Return (x, y) of the center of cell containing provided text 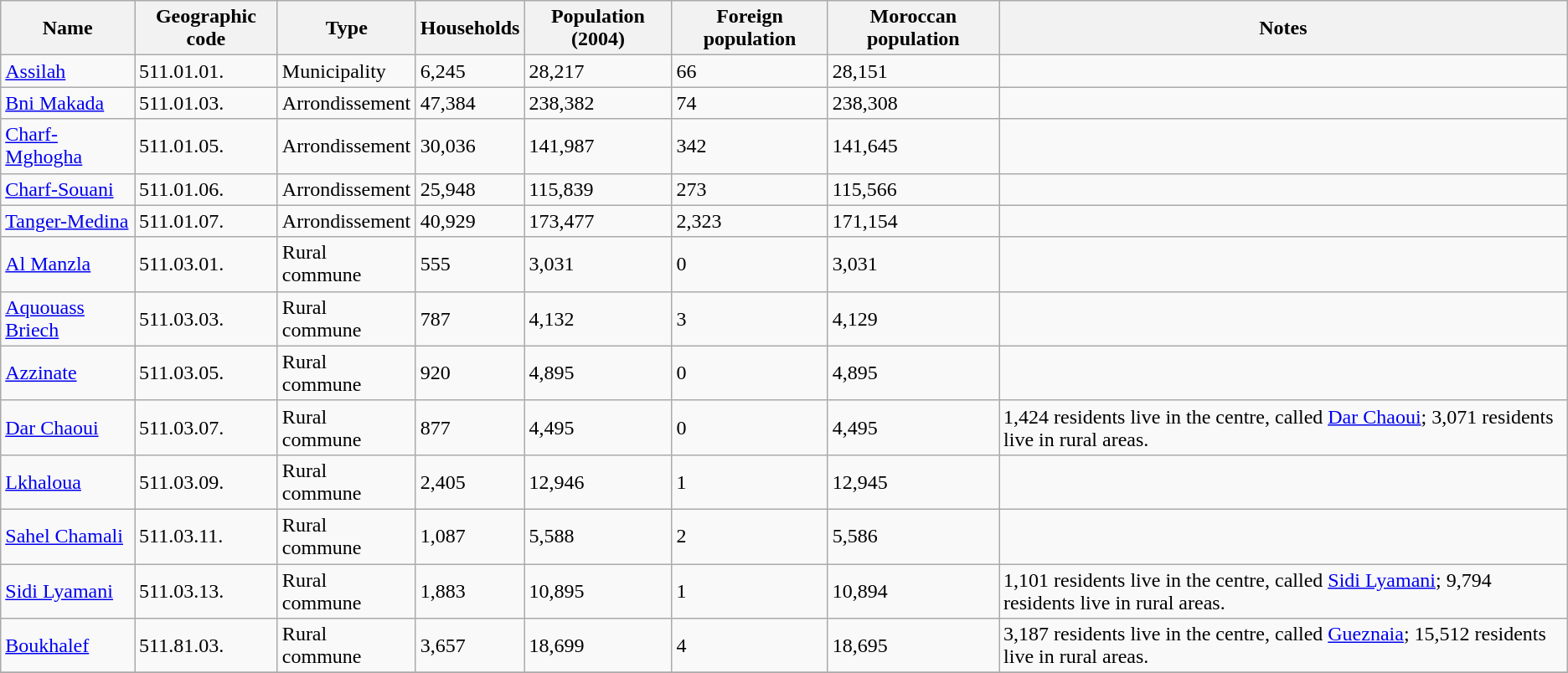
173,477 (598, 221)
115,566 (913, 189)
Notes (1283, 28)
920 (470, 373)
1,087 (470, 536)
Charf-Souani (68, 189)
Municipality (347, 71)
511.81.03. (206, 646)
Al Manzla (68, 265)
25,948 (470, 189)
3,187 residents live in the centre, called Gueznaia; 15,512 residents live in rural areas. (1283, 646)
Households (470, 28)
5,586 (913, 536)
Geographic code (206, 28)
555 (470, 265)
Tanger-Medina (68, 221)
Type (347, 28)
342 (750, 146)
115,839 (598, 189)
10,895 (598, 591)
511.01.07. (206, 221)
Bni Makada (68, 103)
511.01.05. (206, 146)
3 (750, 318)
2,405 (470, 482)
141,645 (913, 146)
6,245 (470, 71)
Aquouass Briech (68, 318)
4 (750, 646)
Foreign population (750, 28)
30,036 (470, 146)
2 (750, 536)
Dar Chaoui (68, 427)
511.03.07. (206, 427)
877 (470, 427)
10,894 (913, 591)
Moroccan population (913, 28)
28,217 (598, 71)
511.03.01. (206, 265)
18,695 (913, 646)
171,154 (913, 221)
28,151 (913, 71)
3,657 (470, 646)
141,987 (598, 146)
Sidi Lyamani (68, 591)
511.03.09. (206, 482)
40,929 (470, 221)
1,883 (470, 591)
5,588 (598, 536)
Population (2004) (598, 28)
18,699 (598, 646)
Sahel Chamali (68, 536)
4,132 (598, 318)
66 (750, 71)
2,323 (750, 221)
273 (750, 189)
511.01.03. (206, 103)
511.03.05. (206, 373)
Assilah (68, 71)
Charf-Mghogha (68, 146)
12,946 (598, 482)
Boukhalef (68, 646)
Name (68, 28)
511.03.11. (206, 536)
47,384 (470, 103)
238,382 (598, 103)
4,129 (913, 318)
74 (750, 103)
787 (470, 318)
511.03.03. (206, 318)
238,308 (913, 103)
1,101 residents live in the centre, called Sidi Lyamani; 9,794 residents live in rural areas. (1283, 591)
511.01.06. (206, 189)
12,945 (913, 482)
Lkhaloua (68, 482)
511.01.01. (206, 71)
Azzinate (68, 373)
1,424 residents live in the centre, called Dar Chaoui; 3,071 residents live in rural areas. (1283, 427)
511.03.13. (206, 591)
